Determine the (x, y) coordinate at the center of the cell enclosing the given text.  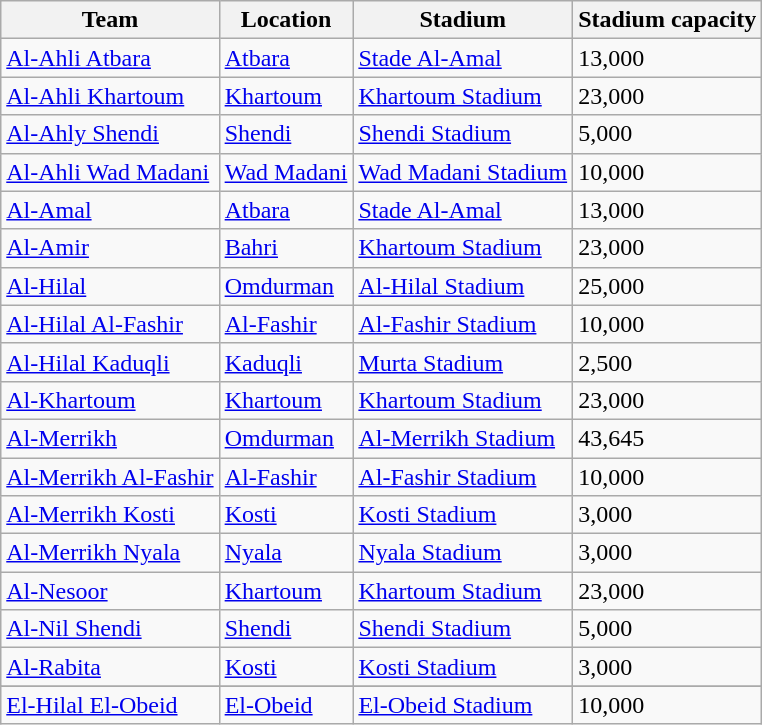
El-Obeid Stadium (463, 705)
Al-Merrikh Al-Fashir (110, 477)
25,000 (668, 286)
Wad Madani (286, 172)
Al-Nesoor (110, 591)
Murta Stadium (463, 362)
2,500 (668, 362)
Team (110, 20)
Al-Amal (110, 210)
Al-Ahly Shendi (110, 134)
Al-Merrikh (110, 438)
Al-Hilal (110, 286)
43,645 (668, 438)
Stadium capacity (668, 20)
Location (286, 20)
Bahri (286, 248)
Al-Ahli Khartoum (110, 96)
Al-Merrikh Stadium (463, 438)
Nyala Stadium (463, 553)
Nyala (286, 553)
Al-Amir (110, 248)
Al-Nil Shendi (110, 629)
Al-Ahli Atbara (110, 58)
Al-Merrikh Kosti (110, 515)
Al-Hilal Al-Fashir (110, 324)
Wad Madani Stadium (463, 172)
Stadium (463, 20)
Al-Rabita (110, 667)
Al-Ahli Wad Madani (110, 172)
El-Hilal El-Obeid (110, 705)
Al-Hilal Stadium (463, 286)
El-Obeid (286, 705)
Al-Merrikh Nyala (110, 553)
Kaduqli (286, 362)
Al-Khartoum (110, 400)
Al-Hilal Kaduqli (110, 362)
